Scan for the cell matching the given text and deliver its [x, y] coordinate at center. 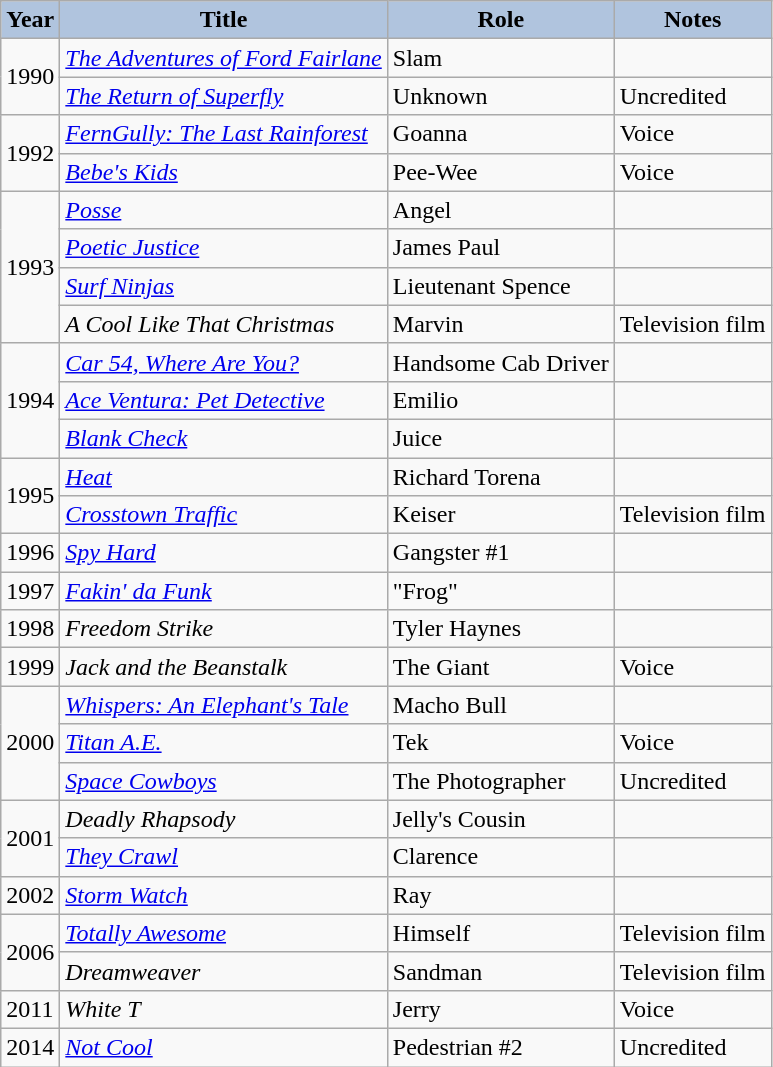
Ace Ventura: Pet Detective [224, 400]
1994 [30, 400]
Freedom Strike [224, 629]
Keiser [500, 515]
Tyler Haynes [500, 629]
Title [224, 20]
Spy Hard [224, 553]
2002 [30, 895]
Year [30, 20]
White T [224, 1009]
1995 [30, 496]
The Giant [500, 667]
Gangster #1 [500, 553]
Macho Bull [500, 705]
A Cool Like That Christmas [224, 324]
Deadly Rhapsody [224, 819]
1997 [30, 591]
Himself [500, 933]
1999 [30, 667]
Titan A.E. [224, 743]
Marvin [500, 324]
Heat [224, 477]
Crosstown Traffic [224, 515]
Space Cowboys [224, 781]
They Crawl [224, 857]
"Frog" [500, 591]
Role [500, 20]
The Return of Superfly [224, 96]
Lieutenant Spence [500, 286]
1992 [30, 153]
1990 [30, 77]
Sandman [500, 971]
The Photographer [500, 781]
Poetic Justice [224, 248]
2006 [30, 952]
Handsome Cab Driver [500, 362]
2001 [30, 838]
Jerry [500, 1009]
Slam [500, 58]
2014 [30, 1047]
Not Cool [224, 1047]
Pee-Wee [500, 172]
Dreamweaver [224, 971]
The Adventures of Ford Fairlane [224, 58]
Jack and the Beanstalk [224, 667]
Fakin' da Funk [224, 591]
Surf Ninjas [224, 286]
Jelly's Cousin [500, 819]
Notes [692, 20]
2000 [30, 743]
Tek [500, 743]
1996 [30, 553]
Richard Torena [500, 477]
James Paul [500, 248]
1993 [30, 267]
Storm Watch [224, 895]
Blank Check [224, 438]
FernGully: The Last Rainforest [224, 134]
Angel [500, 210]
Juice [500, 438]
Totally Awesome [224, 933]
Ray [500, 895]
Pedestrian #2 [500, 1047]
Whispers: An Elephant's Tale [224, 705]
Unknown [500, 96]
Clarence [500, 857]
Bebe's Kids [224, 172]
2011 [30, 1009]
1998 [30, 629]
Car 54, Where Are You? [224, 362]
Goanna [500, 134]
Posse [224, 210]
Emilio [500, 400]
